Pinpoint the cell where the given text exists, returning its (x, y) midpoint coordinate. 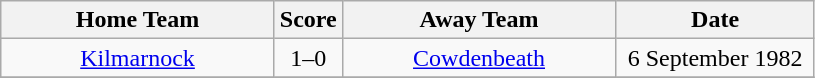
Away Team (479, 20)
Score (308, 20)
Home Team (138, 20)
Date (716, 20)
1–0 (308, 58)
6 September 1982 (716, 58)
Kilmarnock (138, 58)
Cowdenbeath (479, 58)
